Determine the (X, Y) coordinate at the center of the cell enclosing the given text.  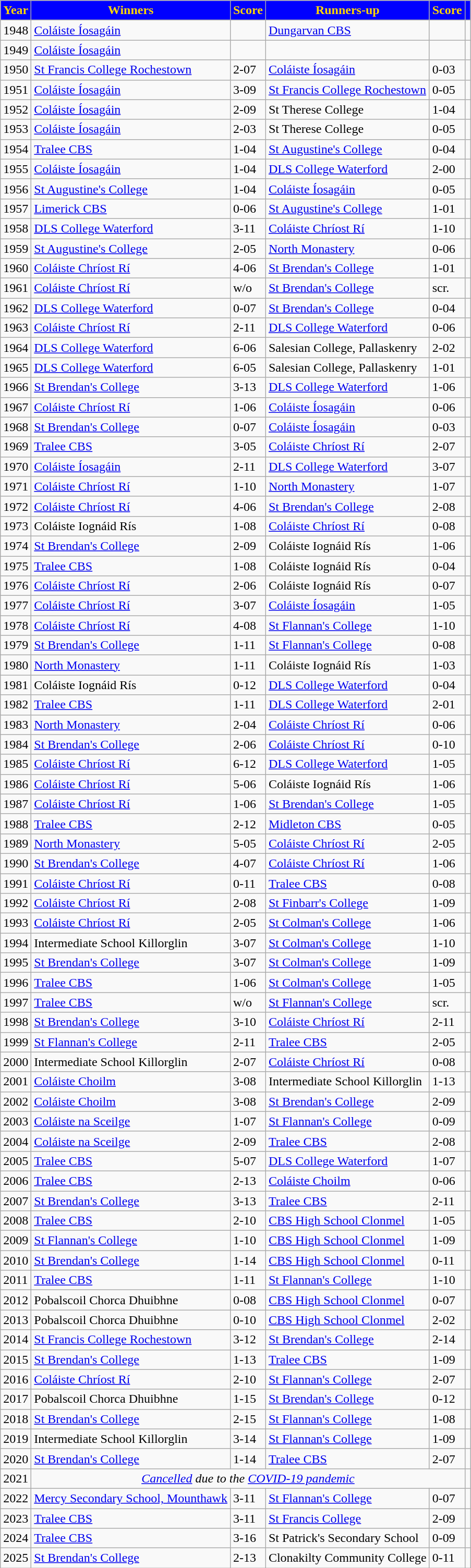
Winners (131, 10)
1979 (16, 645)
1990 (16, 863)
1963 (16, 328)
2000 (16, 1062)
2-12 (248, 824)
1-03 (447, 665)
2002 (16, 1101)
1982 (16, 705)
1964 (16, 348)
1989 (16, 843)
1967 (16, 407)
1957 (16, 209)
Runners-up (347, 10)
1983 (16, 725)
2007 (16, 1200)
1958 (16, 228)
1952 (16, 109)
5-07 (248, 1161)
Dungarvan CBS (347, 30)
6-12 (248, 764)
1971 (16, 486)
1981 (16, 685)
2021 (16, 1478)
3-10 (248, 1022)
2-15 (248, 1419)
4-08 (248, 626)
2024 (16, 1538)
1959 (16, 249)
2015 (16, 1359)
2004 (16, 1141)
2010 (16, 1260)
2014 (16, 1340)
2018 (16, 1419)
2-14 (447, 1340)
4-07 (248, 863)
Cancelled due to the COVID-19 pandemic (248, 1478)
1969 (16, 447)
1999 (16, 1042)
1978 (16, 626)
1991 (16, 884)
5-06 (248, 784)
1996 (16, 983)
1974 (16, 546)
2019 (16, 1439)
1984 (16, 744)
1980 (16, 665)
3-05 (248, 447)
1961 (16, 288)
1951 (16, 90)
1955 (16, 169)
Year (16, 10)
2013 (16, 1320)
3-12 (248, 1340)
Mercy Secondary School, Mounthawk (131, 1498)
3-14 (248, 1439)
1987 (16, 804)
1950 (16, 70)
1948 (16, 30)
1993 (16, 923)
Midleton CBS (347, 824)
1960 (16, 268)
Clonakilty Community College (347, 1558)
5-05 (248, 843)
1-15 (248, 1399)
St Patrick's Secondary School (347, 1538)
3-16 (248, 1538)
2011 (16, 1280)
St Finbarr's College (347, 903)
1994 (16, 943)
2-00 (447, 169)
1953 (16, 129)
6-06 (248, 348)
1997 (16, 1002)
1977 (16, 606)
Limerick CBS (131, 209)
1975 (16, 566)
2006 (16, 1181)
6-05 (248, 367)
2025 (16, 1558)
1985 (16, 764)
2-04 (248, 725)
1949 (16, 50)
1972 (16, 506)
1956 (16, 189)
1988 (16, 824)
1966 (16, 387)
2-03 (248, 129)
2022 (16, 1498)
2017 (16, 1399)
3-09 (248, 90)
1970 (16, 467)
1986 (16, 784)
1998 (16, 1022)
1965 (16, 367)
1962 (16, 308)
1973 (16, 526)
2005 (16, 1161)
2008 (16, 1221)
1954 (16, 149)
1992 (16, 903)
2012 (16, 1300)
2-01 (447, 705)
2023 (16, 1518)
2001 (16, 1082)
2009 (16, 1241)
2003 (16, 1121)
1968 (16, 427)
1995 (16, 963)
2016 (16, 1379)
2020 (16, 1459)
St Francis College (347, 1518)
1976 (16, 586)
